Find where the given text appears and provide that cell's center as (x, y) coordinate. 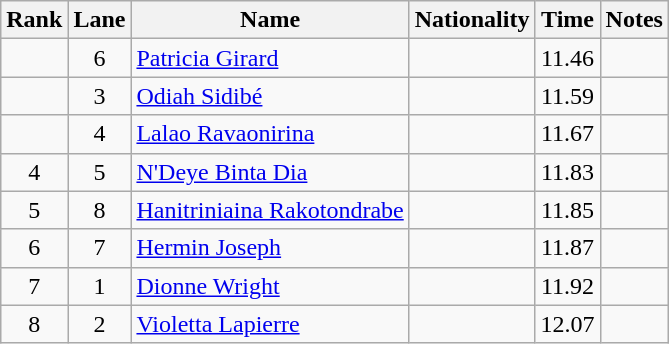
Lalao Ravaonirina (270, 134)
11.87 (568, 248)
Patricia Girard (270, 58)
Nationality (472, 20)
2 (100, 324)
Violetta Lapierre (270, 324)
11.83 (568, 172)
12.07 (568, 324)
Dionne Wright (270, 286)
N'Deye Binta Dia (270, 172)
Name (270, 20)
Time (568, 20)
Lane (100, 20)
11.67 (568, 134)
11.59 (568, 96)
11.46 (568, 58)
Hermin Joseph (270, 248)
Hanitriniaina Rakotondrabe (270, 210)
Notes (634, 20)
Rank (34, 20)
3 (100, 96)
1 (100, 286)
11.92 (568, 286)
11.85 (568, 210)
Odiah Sidibé (270, 96)
